Return [X, Y] of the center of cell containing provided text 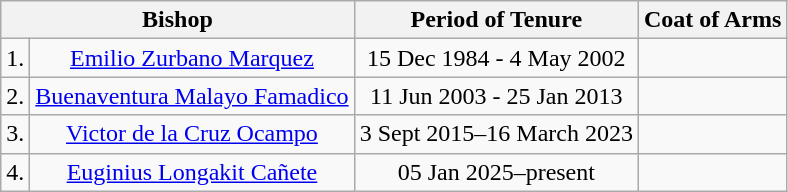
3 Sept 2015–16 March 2023 [496, 134]
15 Dec 1984 - 4 May 2002 [496, 58]
Euginius Longakit Cañete [192, 172]
Bishop [178, 20]
2. [16, 96]
3. [16, 134]
1. [16, 58]
Coat of Arms [712, 20]
Victor de la Cruz Ocampo [192, 134]
Buenaventura Malayo Famadico [192, 96]
11 Jun 2003 - 25 Jan 2013 [496, 96]
Emilio Zurbano Marquez [192, 58]
05 Jan 2025–present [496, 172]
Period of Tenure [496, 20]
4. [16, 172]
